Return the [X, Y] coordinate for the center point of the cell that contains the specified text.  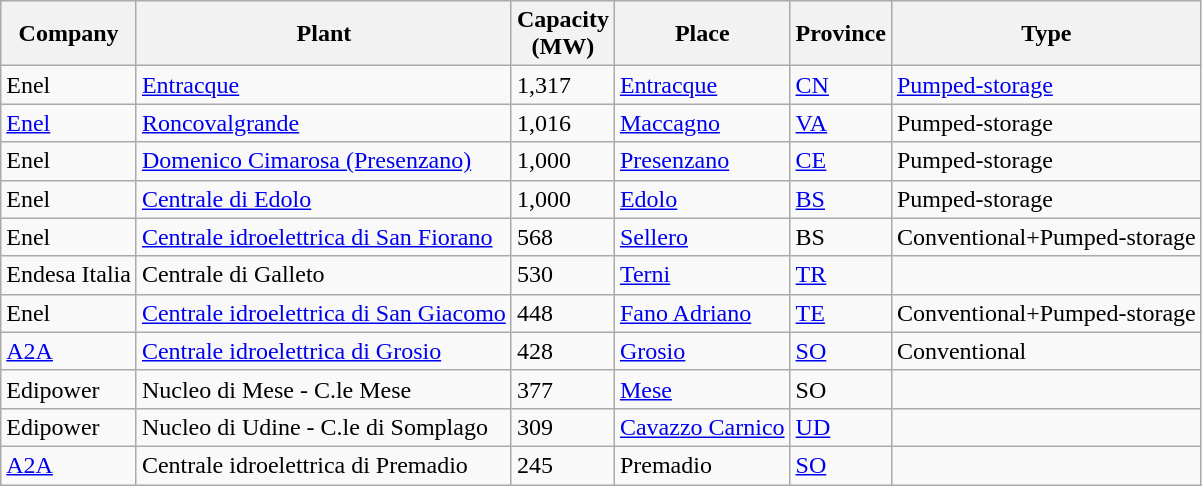
377 [562, 389]
Type [1046, 34]
Presenzano [702, 161]
1,016 [562, 123]
CN [840, 85]
Sellero [702, 237]
Domenico Cimarosa (Presenzano) [324, 161]
Cavazzo Carnico [702, 427]
309 [562, 427]
UD [840, 427]
Grosio [702, 351]
Nucleo di Mese - C.le Mese [324, 389]
Nucleo di Udine - C.le di Somplago [324, 427]
Centrale idroelettrica di Premadio [324, 465]
Company [69, 34]
Conventional [1046, 351]
568 [562, 237]
428 [562, 351]
TE [840, 313]
Place [702, 34]
Centrale idroelettrica di San Giacomo [324, 313]
VA [840, 123]
530 [562, 275]
Plant [324, 34]
Roncovalgrande [324, 123]
Endesa Italia [69, 275]
Maccagno [702, 123]
Capacity (MW) [562, 34]
Centrale di Galleto [324, 275]
Centrale idroelettrica di Grosio [324, 351]
Terni [702, 275]
Fano Adriano [702, 313]
Edolo [702, 199]
CE [840, 161]
Province [840, 34]
TR [840, 275]
Centrale idroelettrica di San Fiorano [324, 237]
1,317 [562, 85]
Centrale di Edolo [324, 199]
448 [562, 313]
245 [562, 465]
Mese [702, 389]
Premadio [702, 465]
